Provide the [x, y] coordinate of the cell's center where the given text is located.  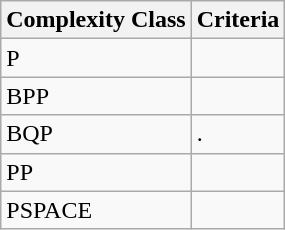
BPP [96, 96]
PSPACE [96, 210]
. [238, 134]
P [96, 58]
PP [96, 172]
BQP [96, 134]
Complexity Class [96, 20]
Criteria [238, 20]
